Detect which cell encompasses the target text, then output its [x, y] center coordinate. 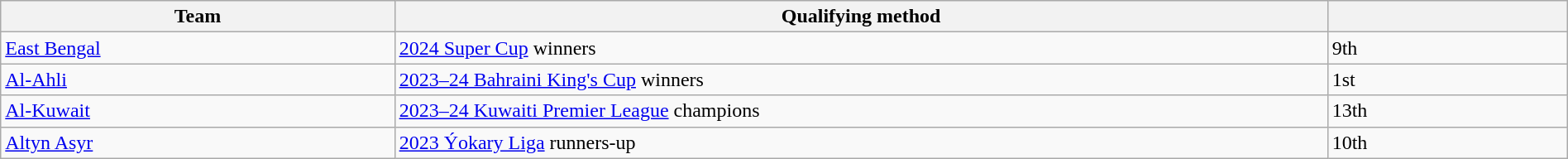
Altyn Asyr [198, 142]
Al-Kuwait [198, 111]
Team [198, 17]
2023–24 Bahraini King's Cup winners [861, 79]
10th [1447, 142]
2024 Super Cup winners [861, 48]
1st [1447, 79]
2023–24 Kuwaiti Premier League champions [861, 111]
13th [1447, 111]
2023 Ýokary Liga runners-up [861, 142]
East Bengal [198, 48]
Qualifying method [861, 17]
9th [1447, 48]
Al-Ahli [198, 79]
